Extract the [x, y] coordinate from the center of the cell holding the provided text.  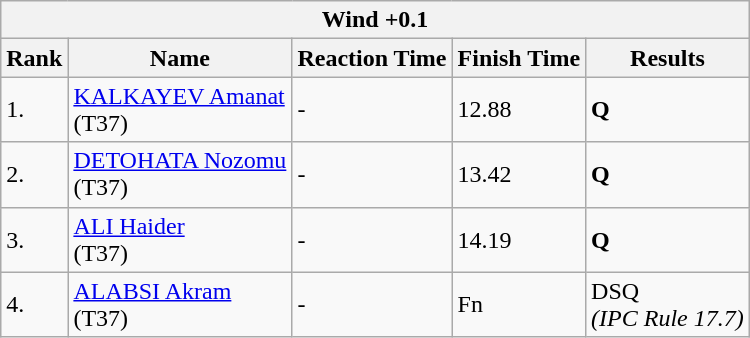
1. [34, 110]
3. [34, 240]
2. [34, 174]
14.19 [519, 240]
ALI Haider(T37) [180, 240]
Fn [519, 304]
DETOHATA Nozomu(T37) [180, 174]
Rank [34, 58]
Reaction Time [372, 58]
12.88 [519, 110]
Finish Time [519, 58]
Wind +0.1 [376, 20]
4. [34, 304]
Results [668, 58]
13.42 [519, 174]
Name [180, 58]
DSQ(IPC Rule 17.7) [668, 304]
ALABSI Akram(T37) [180, 304]
KALKAYEV Amanat(T37) [180, 110]
